Extract the (X, Y) coordinate from the center of the cell holding the provided text.  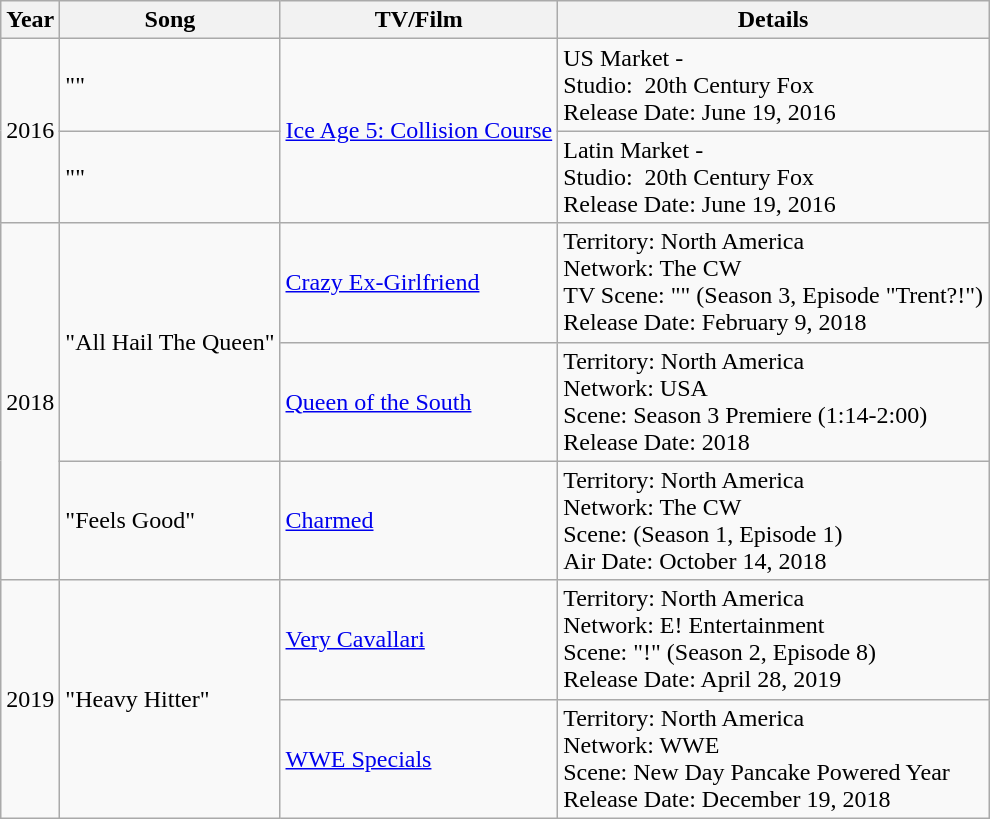
Details (774, 20)
US Market - Studio: 20th Century FoxRelease Date: June 19, 2016 (774, 85)
2019 (30, 699)
Queen of the South (419, 402)
Ice Age 5: Collision Course (419, 131)
WWE Specials (419, 758)
"Feels Good" (170, 520)
Territory: North AmericaNetwork: The CWTV Scene: "" (Season 3, Episode "Trent?!")Release Date: February 9, 2018 (774, 282)
Territory: North AmericaNetwork: WWEScene: New Day Pancake Powered Year Release Date: December 19, 2018 (774, 758)
Territory: North AmericaNetwork: USAScene: Season 3 Premiere (1:14-2:00)Release Date: 2018 (774, 402)
Crazy Ex-Girlfriend (419, 282)
2016 (30, 131)
Latin Market - Studio: 20th Century FoxRelease Date: June 19, 2016 (774, 177)
"All Hail The Queen" (170, 342)
Territory: North AmericaNetwork: E! EntertainmentScene: "!" (Season 2, Episode 8)Release Date: April 28, 2019 (774, 640)
Territory: North AmericaNetwork: The CWScene: (Season 1, Episode 1)Air Date: October 14, 2018 (774, 520)
Charmed (419, 520)
"Heavy Hitter" (170, 699)
Song (170, 20)
2018 (30, 402)
Very Cavallari (419, 640)
TV/Film (419, 20)
Year (30, 20)
